Extract the [x, y] coordinate from the center of the cell holding the provided text.  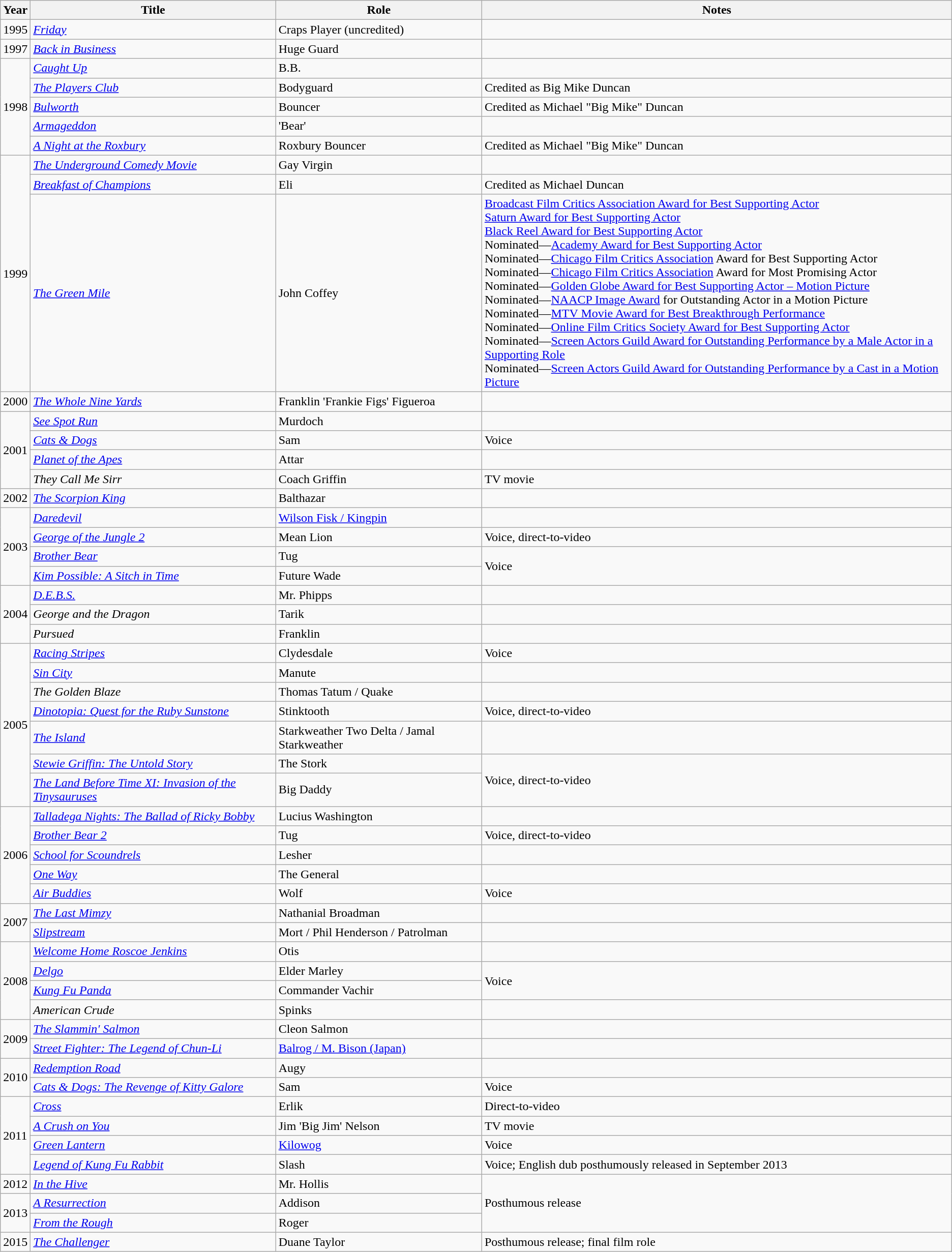
A Resurrection [153, 1203]
Wilson Fisk / Kingpin [378, 518]
2013 [15, 1213]
The Stork [378, 764]
Planet of the Apes [153, 460]
Manute [378, 672]
Otis [378, 951]
2008 [15, 980]
Daredevil [153, 518]
The Slammin' Salmon [153, 1029]
Back in Business [153, 49]
American Crude [153, 1009]
John Coffey [378, 293]
Credited as Big Mike Duncan [717, 87]
Air Buddies [153, 893]
2006 [15, 855]
Dinotopia: Quest for the Ruby Sunstone [153, 711]
George of the Jungle 2 [153, 537]
1997 [15, 49]
Brother Bear 2 [153, 836]
Spinks [378, 1009]
2007 [15, 922]
Franklin [378, 634]
2000 [15, 401]
2003 [15, 547]
'Bear' [378, 126]
2005 [15, 725]
Nathanial Broadman [378, 913]
Murdoch [378, 421]
2011 [15, 1136]
Roxbury Bouncer [378, 145]
Mr. Hollis [378, 1184]
Mort / Phil Henderson / Patrolman [378, 932]
Balthazar [378, 498]
2010 [15, 1077]
2004 [15, 614]
The Island [153, 737]
Craps Player (uncredited) [378, 29]
Future Wade [378, 576]
Bouncer [378, 107]
2001 [15, 450]
Augy [378, 1067]
1998 [15, 107]
Stinktooth [378, 711]
Green Lantern [153, 1145]
See Spot Run [153, 421]
2009 [15, 1038]
Franklin 'Frankie Figs' Figueroa [378, 401]
Tarik [378, 614]
Attar [378, 460]
The Golden Blaze [153, 692]
Slash [378, 1165]
Elder Marley [378, 971]
Kim Possible: A Sitch in Time [153, 576]
The Challenger [153, 1242]
Cats & Dogs: The Revenge of Kitty Galore [153, 1087]
Cats & Dogs [153, 440]
Erlik [378, 1107]
Year [15, 10]
Armageddon [153, 126]
2012 [15, 1184]
Racing Stripes [153, 653]
Big Daddy [378, 790]
Starkweather Two Delta / Jamal Starkweather [378, 737]
The Underground Comedy Movie [153, 165]
From the Rough [153, 1223]
The Green Mile [153, 293]
Lucius Washington [378, 816]
Role [378, 10]
The Last Mimzy [153, 913]
The Whole Nine Yards [153, 401]
Direct-to-video [717, 1107]
Notes [717, 10]
Friday [153, 29]
Stewie Griffin: The Untold Story [153, 764]
A Crush on You [153, 1126]
Lesher [378, 855]
Coach Griffin [378, 479]
Roger [378, 1223]
Kung Fu Panda [153, 990]
D.E.B.S. [153, 595]
Commander Vachir [378, 990]
The Scorpion King [153, 498]
Pursued [153, 634]
The General [378, 874]
In the Hive [153, 1184]
Wolf [378, 893]
Posthumous release [717, 1203]
Cross [153, 1107]
Credited as Michael Duncan [717, 184]
B.B. [378, 68]
Sin City [153, 672]
Mr. Phipps [378, 595]
Kilowog [378, 1145]
2002 [15, 498]
Clydesdale [378, 653]
Huge Guard [378, 49]
Addison [378, 1203]
Gay Virgin [378, 165]
1999 [15, 274]
Duane Taylor [378, 1242]
The Land Before Time XI: Invasion of the Tinysauruses [153, 790]
Talladega Nights: The Ballad of Ricky Bobby [153, 816]
Brother Bear [153, 556]
The Players Club [153, 87]
Eli [378, 184]
Voice; English dub posthumously released in September 2013 [717, 1165]
Bodyguard [378, 87]
Redemption Road [153, 1067]
Thomas Tatum / Quake [378, 692]
Slipstream [153, 932]
Delgo [153, 971]
Title [153, 10]
Caught Up [153, 68]
Welcome Home Roscoe Jenkins [153, 951]
Legend of Kung Fu Rabbit [153, 1165]
Jim 'Big Jim' Nelson [378, 1126]
They Call Me Sirr [153, 479]
Breakfast of Champions [153, 184]
A Night at the Roxbury [153, 145]
Cleon Salmon [378, 1029]
One Way [153, 874]
1995 [15, 29]
George and the Dragon [153, 614]
Posthumous release; final film role [717, 1242]
Balrog / M. Bison (Japan) [378, 1048]
2015 [15, 1242]
Street Fighter: The Legend of Chun-Li [153, 1048]
School for Scoundrels [153, 855]
Mean Lion [378, 537]
Bulworth [153, 107]
